Locate the cell with the specified text and output its [X, Y] center coordinate. 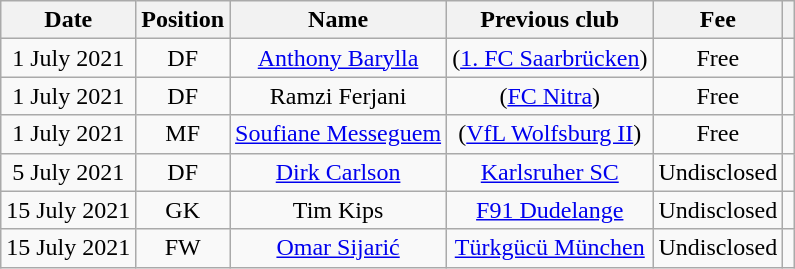
GK [183, 210]
Dirk Carlson [338, 172]
MF [183, 134]
Anthony Barylla [338, 58]
(VfL Wolfsburg II) [550, 134]
Tim Kips [338, 210]
Date [68, 20]
5 July 2021 [68, 172]
Previous club [550, 20]
FW [183, 248]
Position [183, 20]
Fee [718, 20]
Türkgücü München [550, 248]
Soufiane Messeguem [338, 134]
Karlsruher SC [550, 172]
Name [338, 20]
F91 Dudelange [550, 210]
Ramzi Ferjani [338, 96]
(FC Nitra) [550, 96]
(1. FC Saarbrücken) [550, 58]
Omar Sijarić [338, 248]
